Detect which cell encompasses the target text, then output its (x, y) center coordinate. 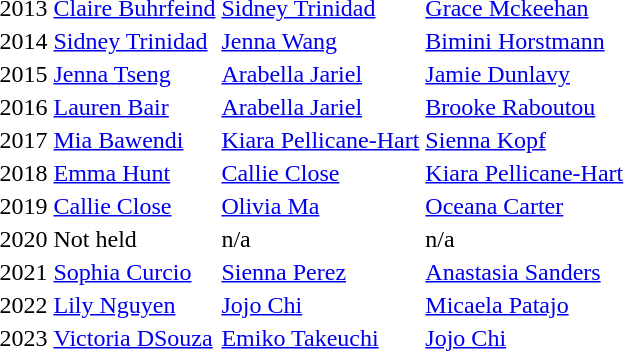
Sophia Curcio (134, 272)
n/a (320, 239)
Not held (134, 239)
Jojo Chi (320, 305)
Mia Bawendi (134, 140)
Lauren Bair (134, 107)
Jenna Tseng (134, 74)
Lily Nguyen (134, 305)
Sienna Perez (320, 272)
Emma Hunt (134, 173)
Sidney Trinidad (134, 41)
Olivia Ma (320, 206)
Jenna Wang (320, 41)
Kiara Pellicane-Hart (320, 140)
